For the text-containing cell, return its midpoint in [x, y] coordinate format. 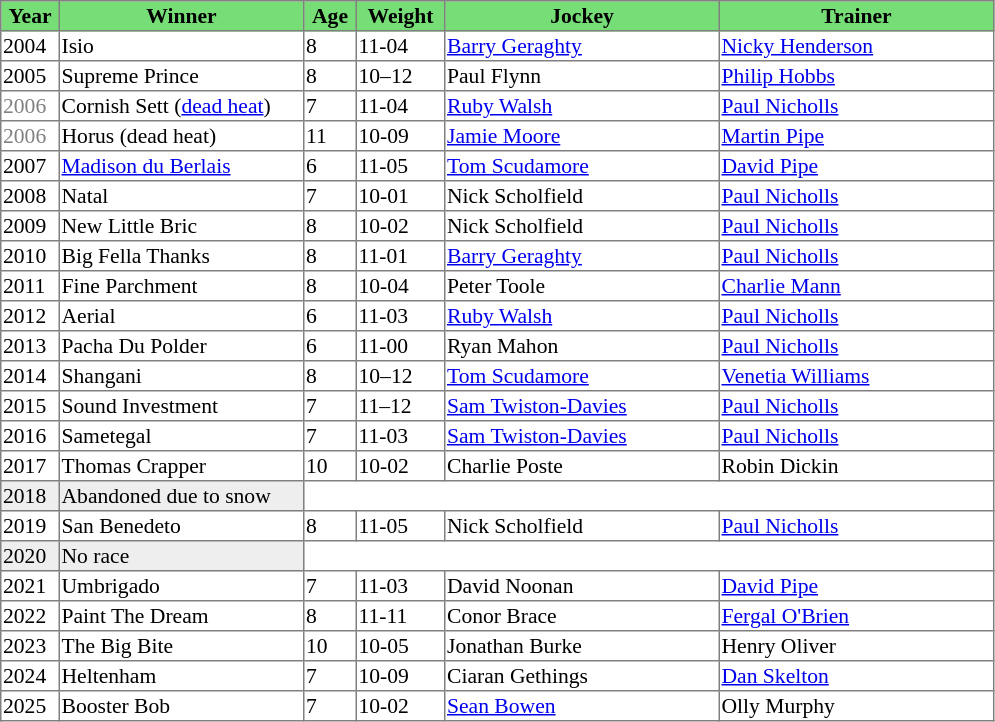
Paint The Dream [181, 616]
2018 [30, 496]
Big Fella Thanks [181, 256]
2025 [30, 706]
Thomas Crapper [181, 466]
Martin Pipe [856, 136]
Jonathan Burke [582, 646]
Jamie Moore [582, 136]
Dan Skelton [856, 676]
Natal [181, 196]
Sound Investment [181, 406]
2024 [30, 676]
2012 [30, 316]
2019 [30, 526]
Henry Oliver [856, 646]
Age [330, 16]
Ryan Mahon [582, 346]
10-05 [400, 646]
2011 [30, 286]
2004 [30, 46]
2010 [30, 256]
11-00 [400, 346]
2021 [30, 586]
Ciaran Gethings [582, 676]
Peter Toole [582, 286]
Paul Flynn [582, 76]
No race [181, 556]
10-01 [400, 196]
Sametegal [181, 436]
Abandoned due to snow [181, 496]
Horus (dead heat) [181, 136]
Isio [181, 46]
2015 [30, 406]
Madison du Berlais [181, 166]
Heltenham [181, 676]
2020 [30, 556]
2023 [30, 646]
Sean Bowen [582, 706]
Charlie Mann [856, 286]
Winner [181, 16]
2022 [30, 616]
Cornish Sett (dead heat) [181, 106]
Year [30, 16]
Fine Parchment [181, 286]
Olly Murphy [856, 706]
11 [330, 136]
2005 [30, 76]
2013 [30, 346]
Umbrigado [181, 586]
Supreme Prince [181, 76]
10-04 [400, 286]
New Little Bric [181, 226]
2017 [30, 466]
2008 [30, 196]
2016 [30, 436]
Weight [400, 16]
Venetia Williams [856, 376]
Trainer [856, 16]
Conor Brace [582, 616]
11–12 [400, 406]
Pacha Du Polder [181, 346]
Charlie Poste [582, 466]
2014 [30, 376]
Shangani [181, 376]
David Noonan [582, 586]
11-01 [400, 256]
11-11 [400, 616]
Robin Dickin [856, 466]
Jockey [582, 16]
Philip Hobbs [856, 76]
2009 [30, 226]
San Benedeto [181, 526]
Booster Bob [181, 706]
The Big Bite [181, 646]
2007 [30, 166]
Fergal O'Brien [856, 616]
Aerial [181, 316]
Nicky Henderson [856, 46]
